Return [X, Y] of the center of cell containing provided text 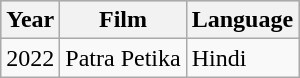
Year [30, 20]
Patra Petika [123, 58]
2022 [30, 58]
Hindi [242, 58]
Film [123, 20]
Language [242, 20]
